Pinpoint the cell where the given text exists, returning its (x, y) midpoint coordinate. 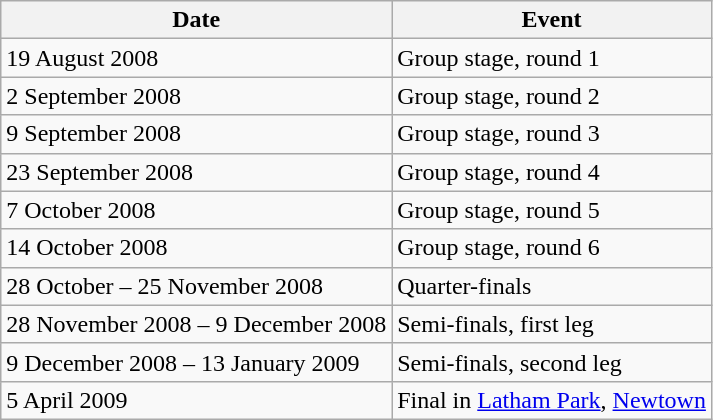
Group stage, round 4 (552, 172)
5 April 2009 (196, 400)
Semi-finals, first leg (552, 324)
Group stage, round 3 (552, 134)
7 October 2008 (196, 210)
19 August 2008 (196, 58)
Semi-finals, second leg (552, 362)
Group stage, round 6 (552, 248)
Date (196, 20)
Group stage, round 2 (552, 96)
Event (552, 20)
14 October 2008 (196, 248)
28 November 2008 – 9 December 2008 (196, 324)
9 September 2008 (196, 134)
23 September 2008 (196, 172)
28 October – 25 November 2008 (196, 286)
9 December 2008 – 13 January 2009 (196, 362)
2 September 2008 (196, 96)
Quarter-finals (552, 286)
Group stage, round 5 (552, 210)
Group stage, round 1 (552, 58)
Final in Latham Park, Newtown (552, 400)
